For the text-containing cell, return its midpoint in (X, Y) coordinate format. 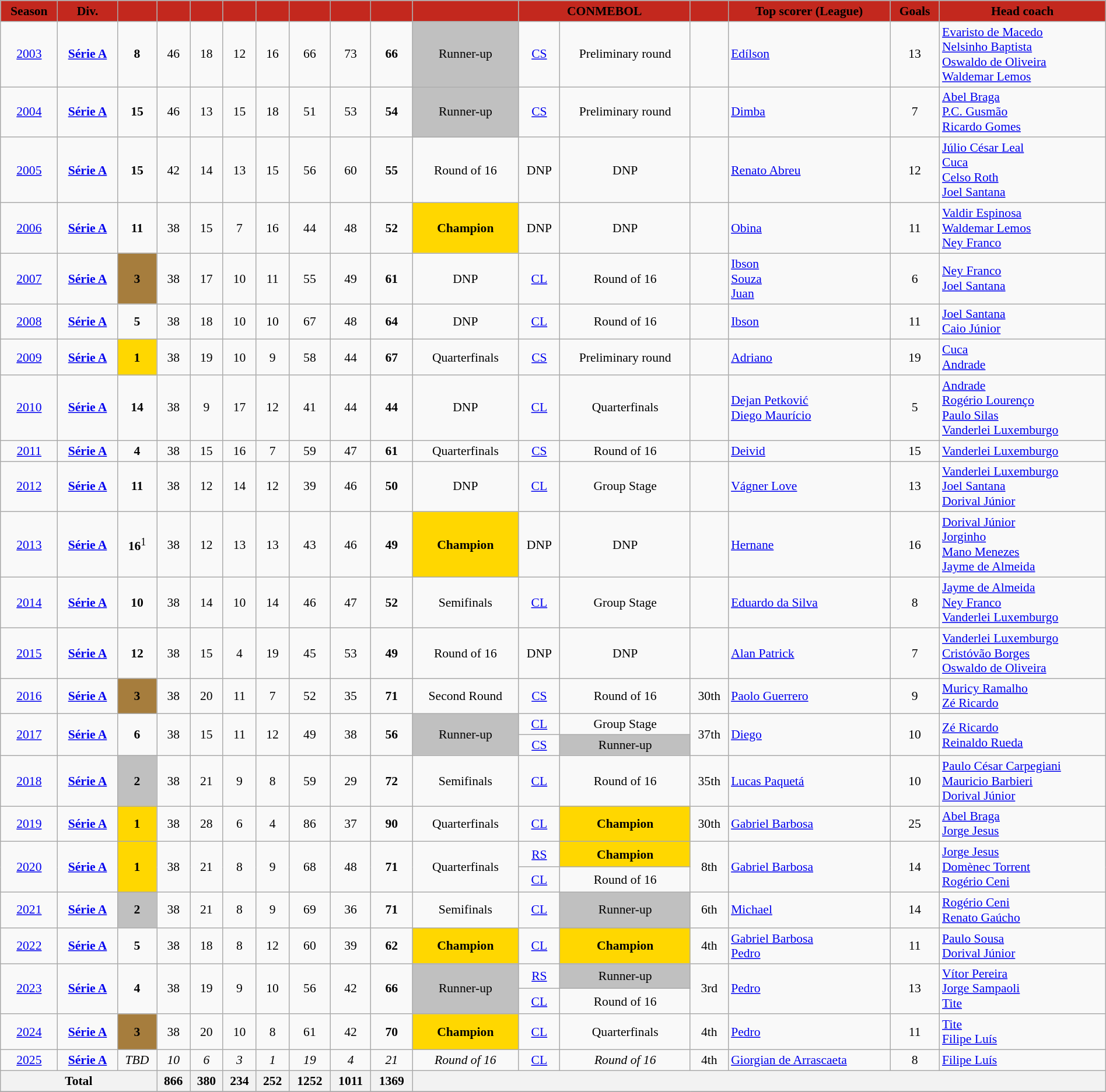
2019 (29, 824)
Paolo Guerrero (809, 696)
Joel Santana Caio Júnior (1022, 322)
2011 (29, 451)
Jayme de Almeida Ney Franco Vanderlei Luxemburgo (1022, 603)
58 (309, 357)
36 (350, 910)
35 (350, 696)
2009 (29, 357)
51 (309, 112)
Filipe Luís (1022, 1060)
2018 (29, 780)
Giorgian de Arrascaeta (809, 1060)
90 (392, 824)
1011 (350, 1081)
Div. (87, 11)
35th (709, 780)
54 (392, 112)
8th (709, 867)
64 (392, 322)
2015 (29, 653)
69 (309, 910)
Abel Braga P.C. Gusmão Ricardo Gomes (1022, 112)
37 (350, 824)
2022 (29, 946)
86 (309, 824)
2014 (29, 603)
2008 (29, 322)
70 (392, 1032)
2003 (29, 54)
Júlio César Leal Cuca Celso Roth Joel Santana (1022, 170)
Ibson (809, 322)
Zé Ricardo Reinaldo Rueda (1022, 735)
Gabriel Barbosa Pedro (809, 946)
2007 (29, 279)
2012 (29, 487)
Jorge Jesus Domènec Torrent Rogério Ceni (1022, 867)
2004 (29, 112)
73 (350, 54)
50 (392, 487)
Diego (809, 735)
Second Round (466, 696)
2006 (29, 229)
Lucas Paquetá (809, 780)
2021 (29, 910)
2024 (29, 1032)
Season (29, 11)
1252 (309, 1081)
Goals (915, 11)
Obina (809, 229)
Evaristo de Macedo Nelsinho Baptista Oswaldo de Oliveira Waldemar Lemos (1022, 54)
Ibson Souza Juan (809, 279)
43 (309, 545)
62 (392, 946)
Deivid (809, 451)
37th (709, 735)
CONMEBOL (604, 11)
Cuca Andrade (1022, 357)
Vítor Pereira Jorge Sampaoli Tite (1022, 989)
Abel Braga Jorge Jesus (1022, 824)
41 (309, 408)
28 (206, 824)
Vanderlei Luxemburgo Joel Santana Dorival Júnior (1022, 487)
Dimba (809, 112)
2010 (29, 408)
6th (709, 910)
Top scorer (League) (809, 11)
Muricy Ramalho Zé Ricardo (1022, 696)
Dorival Júnior Jorginho Mano Menezes Jayme de Almeida (1022, 545)
380 (206, 1081)
Total (79, 1081)
2017 (29, 735)
2016 (29, 696)
Paulo César Carpegiani Mauricio Barbieri Dorival Júnior (1022, 780)
2023 (29, 989)
68 (309, 867)
1369 (392, 1081)
Rogério Ceni Renato Gaúcho (1022, 910)
Michael (809, 910)
Adriano (809, 357)
Valdir Espinosa Waldemar Lemos Ney Franco (1022, 229)
Ney Franco Joel Santana (1022, 279)
2005 (29, 170)
2025 (29, 1060)
Head coach (1022, 11)
Vanderlei Luxemburgo (1022, 451)
2020 (29, 867)
Tite Filipe Luís (1022, 1032)
45 (309, 653)
3rd (709, 989)
161 (137, 545)
2013 (29, 545)
252 (273, 1081)
Hernane (809, 545)
Vágner Love (809, 487)
Edílson (809, 54)
Andrade Rogério Lourenço Paulo Silas Vanderlei Luxemburgo (1022, 408)
72 (392, 780)
25 (915, 824)
Vanderlei Luxemburgo Cristóvão Borges Oswaldo de Oliveira (1022, 653)
Renato Abreu (809, 170)
234 (239, 1081)
866 (174, 1081)
29 (350, 780)
TBD (137, 1060)
Eduardo da Silva (809, 603)
Alan Patrick (809, 653)
Dejan Petković Diego Maurício (809, 408)
Paulo Sousa Dorival Júnior (1022, 946)
